Capture the cell that displays the provided text and extract its [X, Y] central coordinate. 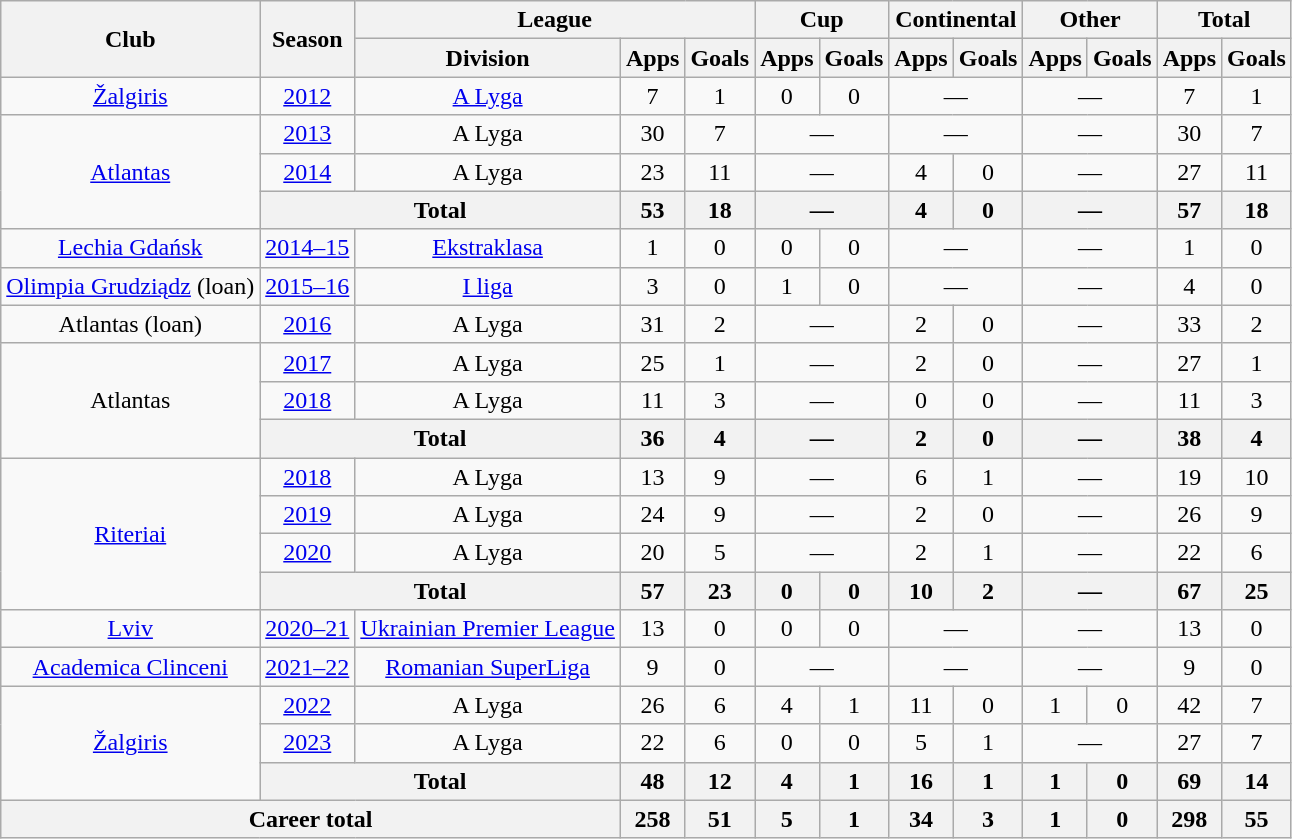
298 [1189, 819]
2020 [308, 553]
Ekstraklasa [488, 248]
2022 [308, 705]
Riteriai [130, 534]
2016 [308, 324]
Lviv [130, 629]
2013 [308, 134]
Continental [956, 20]
12 [720, 781]
19 [1189, 477]
2012 [308, 96]
69 [1189, 781]
48 [652, 781]
55 [1257, 819]
2015–16 [308, 286]
2019 [308, 515]
34 [921, 819]
Season [308, 39]
16 [921, 781]
20 [652, 553]
36 [652, 438]
Cup [822, 20]
2017 [308, 362]
67 [1189, 591]
Atlantas (loan) [130, 324]
2021–22 [308, 667]
31 [652, 324]
2014–15 [308, 248]
Romanian SuperLiga [488, 667]
Division [488, 58]
38 [1189, 438]
Other [1090, 20]
2023 [308, 743]
2014 [308, 172]
Club [130, 39]
I liga [488, 286]
53 [652, 210]
33 [1189, 324]
258 [652, 819]
14 [1257, 781]
Career total [311, 819]
2020–21 [308, 629]
Academica Clinceni [130, 667]
Lechia Gdańsk [130, 248]
Olimpia Grudziądz (loan) [130, 286]
Ukrainian Premier League [488, 629]
51 [720, 819]
24 [652, 515]
League [555, 20]
42 [1189, 705]
